Detect which cell encompasses the target text, then output its (X, Y) center coordinate. 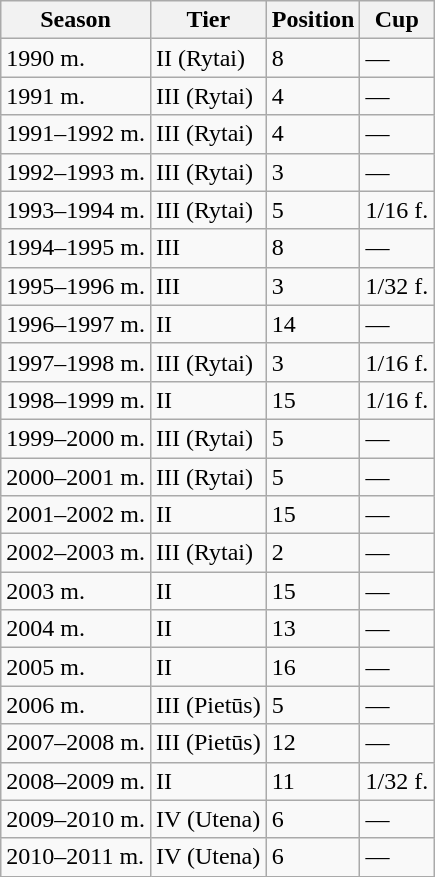
2000–2001 m. (76, 477)
2005 m. (76, 667)
2009–2010 m. (76, 819)
2008–2009 m. (76, 781)
2006 m. (76, 705)
13 (313, 629)
1991 m. (76, 96)
2010–2011 m. (76, 857)
1994–1995 m. (76, 248)
1996–1997 m. (76, 324)
2003 m. (76, 591)
1991–1992 m. (76, 134)
14 (313, 324)
2 (313, 553)
2004 m. (76, 629)
11 (313, 781)
Season (76, 20)
2002–2003 m. (76, 553)
1993–1994 m. (76, 210)
16 (313, 667)
1992–1993 m. (76, 172)
2007–2008 m. (76, 743)
II (Rytai) (208, 58)
Tier (208, 20)
1998–1999 m. (76, 400)
1999–2000 m. (76, 438)
1995–1996 m. (76, 286)
12 (313, 743)
Position (313, 20)
Cup (397, 20)
1990 m. (76, 58)
1997–1998 m. (76, 362)
2001–2002 m. (76, 515)
